Detect which cell encompasses the target text, then output its [x, y] center coordinate. 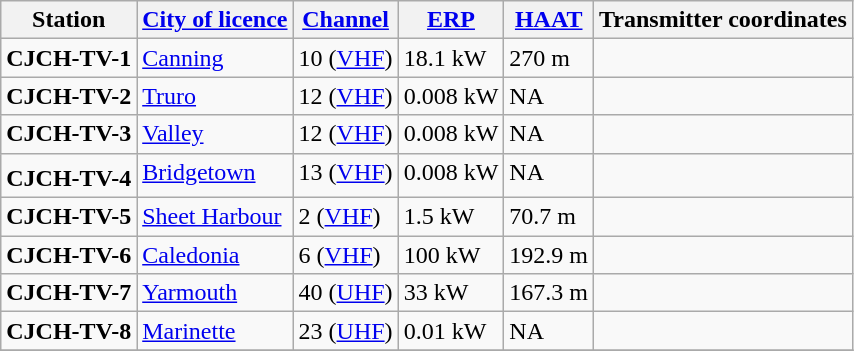
Canning [215, 58]
Yarmouth [215, 293]
Bridgetown [215, 176]
192.9 m [549, 255]
CJCH-TV-7 [69, 293]
CJCH-TV-2 [69, 96]
100 kW [451, 255]
13 (VHF) [346, 176]
23 (UHF) [346, 331]
CJCH-TV-1 [69, 58]
2 (VHF) [346, 217]
Station [69, 20]
1.5 kW [451, 217]
270 m [549, 58]
CJCH-TV-6 [69, 255]
HAAT [549, 20]
CJCH-TV-8 [69, 331]
Sheet Harbour [215, 217]
CJCH-TV-3 [69, 134]
CJCH-TV-4 [69, 176]
Caledonia [215, 255]
CJCH-TV-5 [69, 217]
City of licence [215, 20]
ERP [451, 20]
18.1 kW [451, 58]
0.01 kW [451, 331]
Channel [346, 20]
167.3 m [549, 293]
Truro [215, 96]
Valley [215, 134]
Marinette [215, 331]
10 (VHF) [346, 58]
Transmitter coordinates [724, 20]
40 (UHF) [346, 293]
70.7 m [549, 217]
33 kW [451, 293]
6 (VHF) [346, 255]
